Detect which cell encompasses the target text, then output its (X, Y) center coordinate. 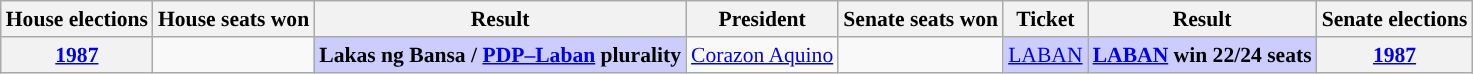
Lakas ng Bansa / PDP–Laban plurality (500, 55)
House seats won (234, 19)
Corazon Aquino (762, 55)
LABAN win 22/24 seats (1202, 55)
Senate elections (1395, 19)
Senate seats won (920, 19)
House elections (77, 19)
Ticket (1045, 19)
LABAN (1045, 55)
President (762, 19)
